Determine the (X, Y) coordinate at the center of the cell enclosing the given text.  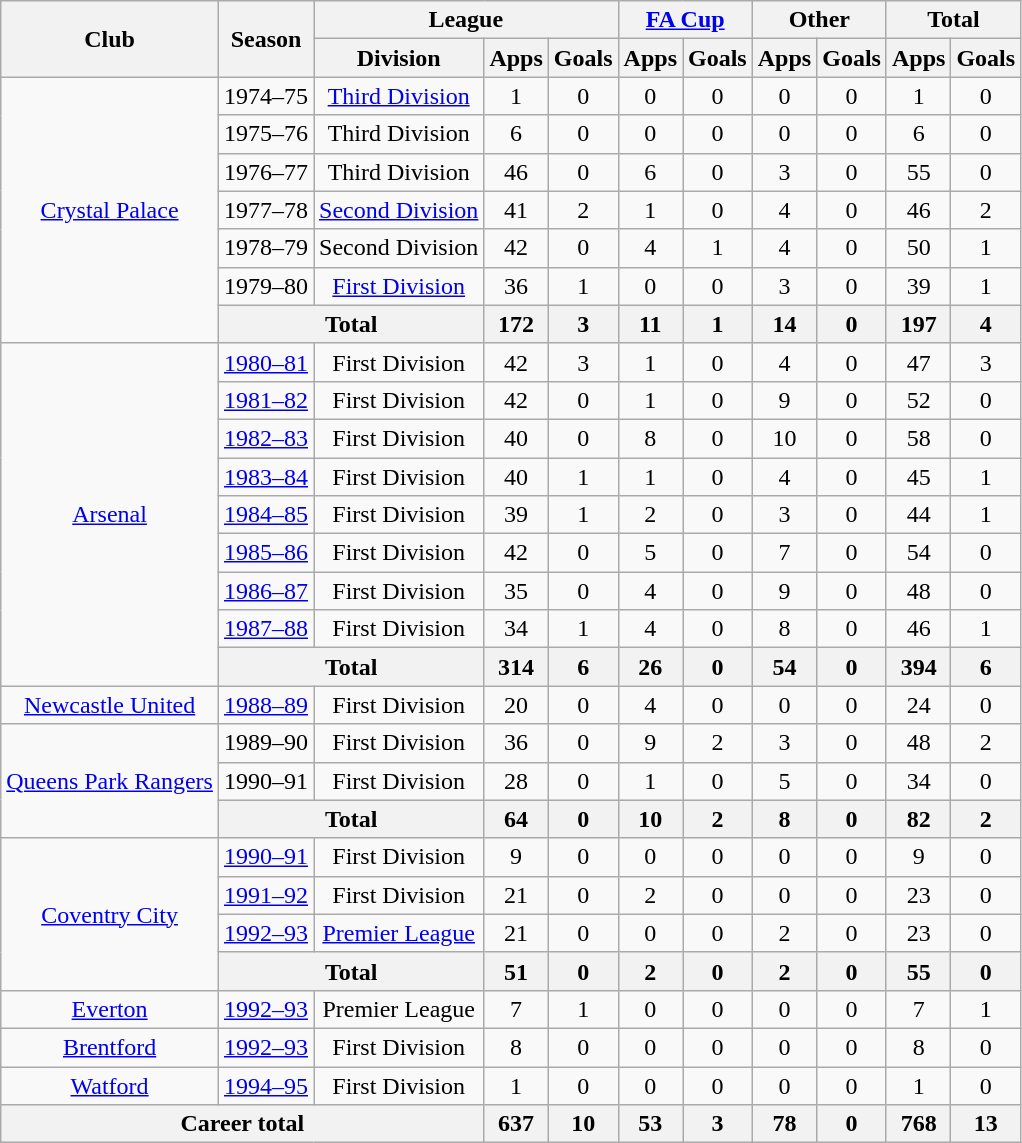
Division (399, 58)
172 (516, 324)
1988–89 (266, 705)
47 (918, 362)
Watford (110, 1085)
53 (650, 1124)
314 (516, 667)
1991–92 (266, 895)
1985–86 (266, 553)
1977–78 (266, 210)
League (466, 20)
Arsenal (110, 514)
1981–82 (266, 400)
1980–81 (266, 362)
1976–77 (266, 172)
24 (918, 705)
394 (918, 667)
1975–76 (266, 134)
78 (784, 1124)
Everton (110, 1009)
197 (918, 324)
Career total (242, 1124)
Other (819, 20)
82 (918, 819)
52 (918, 400)
1983–84 (266, 477)
Crystal Palace (110, 210)
64 (516, 819)
13 (986, 1124)
637 (516, 1124)
1974–75 (266, 96)
Queens Park Rangers (110, 781)
1979–80 (266, 286)
51 (516, 971)
FA Cup (685, 20)
50 (918, 248)
1989–90 (266, 743)
Brentford (110, 1047)
20 (516, 705)
28 (516, 781)
1984–85 (266, 515)
26 (650, 667)
1978–79 (266, 248)
Coventry City (110, 914)
14 (784, 324)
35 (516, 591)
44 (918, 515)
58 (918, 438)
Club (110, 39)
45 (918, 477)
11 (650, 324)
1994–95 (266, 1085)
Season (266, 39)
1986–87 (266, 591)
41 (516, 210)
1987–88 (266, 629)
768 (918, 1124)
1982–83 (266, 438)
Newcastle United (110, 705)
